Determine the [x, y] coordinate at the center of the cell enclosing the given text.  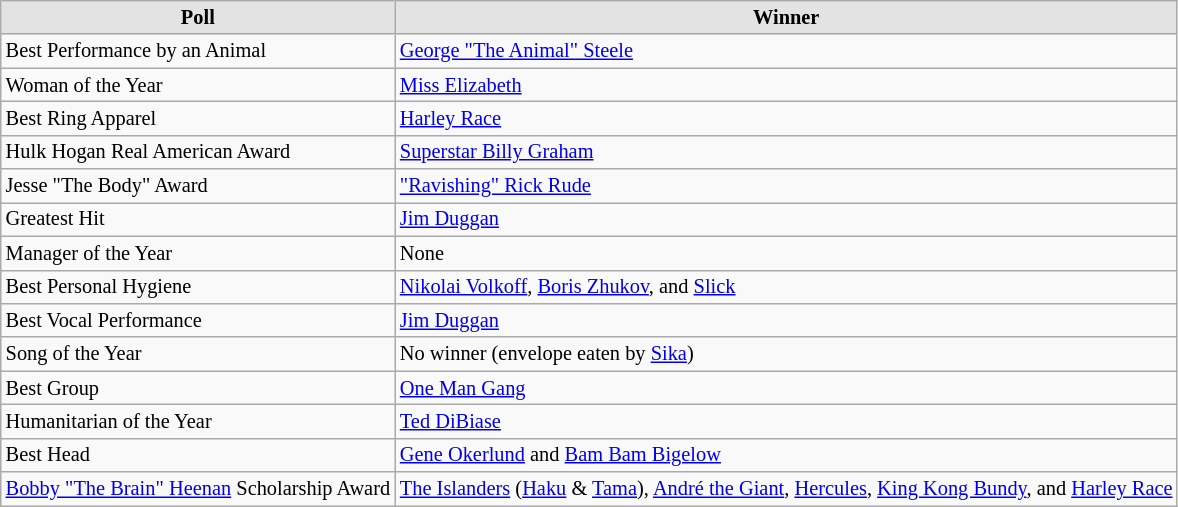
Best Performance by an Animal [198, 51]
None [786, 253]
Bobby "The Brain" Heenan Scholarship Award [198, 489]
Manager of the Year [198, 253]
Harley Race [786, 118]
One Man Gang [786, 388]
George "The Animal" Steele [786, 51]
Woman of the Year [198, 85]
Hulk Hogan Real American Award [198, 152]
Best Vocal Performance [198, 320]
Greatest Hit [198, 219]
Song of the Year [198, 354]
"Ravishing" Rick Rude [786, 186]
Jesse "The Body" Award [198, 186]
Best Ring Apparel [198, 118]
No winner (envelope eaten by Sika) [786, 354]
Nikolai Volkoff, Boris Zhukov, and Slick [786, 287]
Best Group [198, 388]
Winner [786, 17]
Superstar Billy Graham [786, 152]
Ted DiBiase [786, 421]
Miss Elizabeth [786, 85]
Best Head [198, 455]
The Islanders (Haku & Tama), André the Giant, Hercules, King Kong Bundy, and Harley Race [786, 489]
Poll [198, 17]
Best Personal Hygiene [198, 287]
Humanitarian of the Year [198, 421]
Gene Okerlund and Bam Bam Bigelow [786, 455]
